Locate the cell with the specified text and output its [x, y] center coordinate. 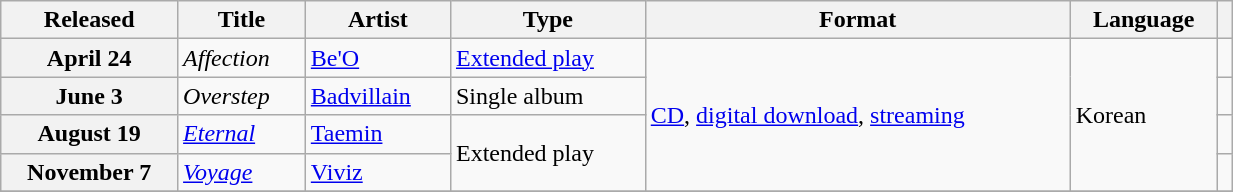
August 19 [90, 134]
CD, digital download, streaming [858, 115]
Title [242, 20]
Eternal [242, 134]
Language [1144, 20]
Affection [242, 58]
Be'O [378, 58]
Viviz [378, 172]
Korean [1144, 115]
Artist [378, 20]
Format [858, 20]
Overstep [242, 96]
Type [548, 20]
November 7 [90, 172]
April 24 [90, 58]
June 3 [90, 96]
Voyage [242, 172]
Single album [548, 96]
Released [90, 20]
Taemin [378, 134]
Badvillain [378, 96]
